From the cell containing the given text, extract its center point as (x, y) coordinate. 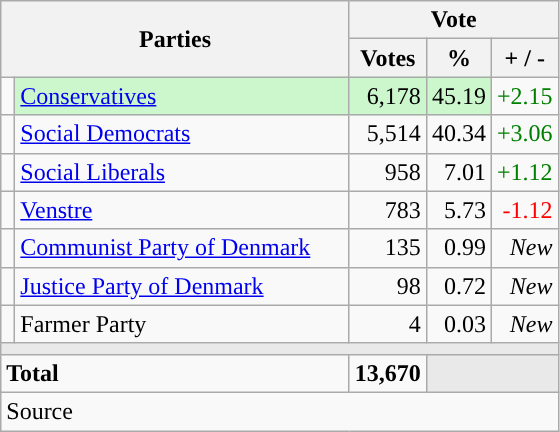
+ / - (524, 58)
Social Democrats (182, 134)
Communist Party of Denmark (182, 248)
Parties (176, 39)
0.03 (458, 324)
4 (388, 324)
Total (176, 373)
40.34 (458, 134)
+2.15 (524, 96)
Vote (454, 20)
Conservatives (182, 96)
5,514 (388, 134)
Justice Party of Denmark (182, 286)
6,178 (388, 96)
% (458, 58)
135 (388, 248)
Source (280, 411)
98 (388, 286)
Social Liberals (182, 172)
13,670 (388, 373)
+3.06 (524, 134)
Venstre (182, 210)
783 (388, 210)
0.72 (458, 286)
45.19 (458, 96)
Farmer Party (182, 324)
Votes (388, 58)
-1.12 (524, 210)
0.99 (458, 248)
7.01 (458, 172)
+1.12 (524, 172)
958 (388, 172)
5.73 (458, 210)
